Return (X, Y) of the center of cell containing provided text 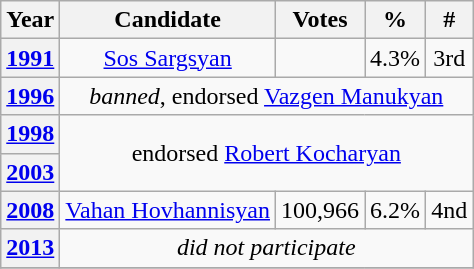
4.3% (396, 58)
Vahan Hovhannisyan (168, 210)
Year (30, 20)
100,966 (320, 210)
3rd (450, 58)
% (396, 20)
banned, endorsed Vazgen Manukyan (266, 96)
Candidate (168, 20)
2008 (30, 210)
did not participate (266, 248)
# (450, 20)
1998 (30, 134)
Votes (320, 20)
1991 (30, 58)
1996 (30, 96)
6.2% (396, 210)
4nd (450, 210)
2003 (30, 172)
endorsed Robert Kocharyan (266, 153)
Sos Sargsyan (168, 58)
2013 (30, 248)
